Capture the cell that displays the provided text and extract its (x, y) central coordinate. 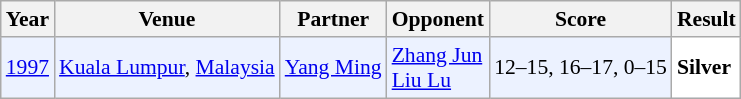
Partner (334, 19)
Result (706, 19)
Silver (706, 68)
Yang Ming (334, 68)
Opponent (438, 19)
Venue (167, 19)
1997 (28, 68)
Year (28, 19)
Zhang Jun Liu Lu (438, 68)
Score (580, 19)
Kuala Lumpur, Malaysia (167, 68)
12–15, 16–17, 0–15 (580, 68)
